Provide the (x, y) coordinate of the cell's center where the given text is located.  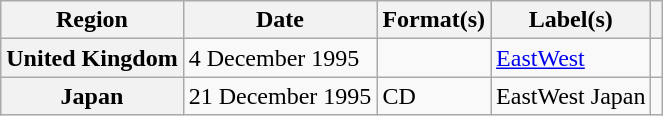
CD (434, 96)
EastWest (571, 58)
EastWest Japan (571, 96)
United Kingdom (92, 58)
Japan (92, 96)
Date (280, 20)
21 December 1995 (280, 96)
Region (92, 20)
Label(s) (571, 20)
Format(s) (434, 20)
4 December 1995 (280, 58)
